Find where the given text appears and provide that cell's center as (x, y) coordinate. 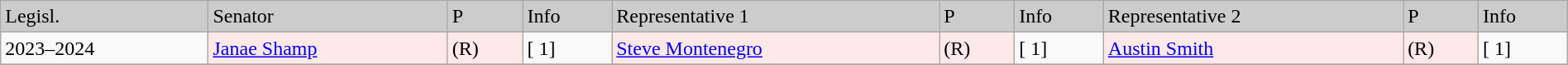
Steve Montenegro (776, 48)
Janae Shamp (327, 48)
Representative 2 (1253, 17)
2023–2024 (104, 48)
Representative 1 (776, 17)
Austin Smith (1253, 48)
Senator (327, 17)
Legisl. (104, 17)
